Return the [X, Y] coordinate for the center point of the cell that contains the specified text.  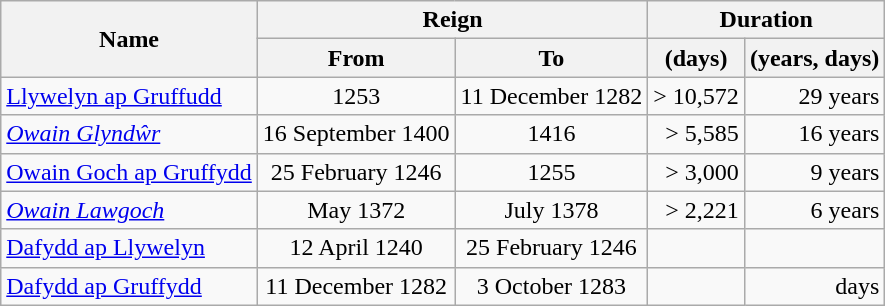
(years, days) [814, 58]
9 years [814, 172]
1253 [356, 96]
To [552, 58]
3 October 1283 [552, 286]
days [814, 286]
6 years [814, 210]
Duration [766, 20]
> 2,221 [696, 210]
Owain Glyndŵr [130, 134]
1416 [552, 134]
16 September 1400 [356, 134]
> 5,585 [696, 134]
29 years [814, 96]
12 April 1240 [356, 248]
(days) [696, 58]
16 years [814, 134]
> 10,572 [696, 96]
Llywelyn ap Gruffudd [130, 96]
Reign [452, 20]
May 1372 [356, 210]
1255 [552, 172]
Dafydd ap Llywelyn [130, 248]
Name [130, 39]
Owain Goch ap Gruffydd [130, 172]
> 3,000 [696, 172]
July 1378 [552, 210]
From [356, 58]
Owain Lawgoch [130, 210]
Dafydd ap Gruffydd [130, 286]
